Search for the cell housing the specified text and yield its [x, y] center coordinate. 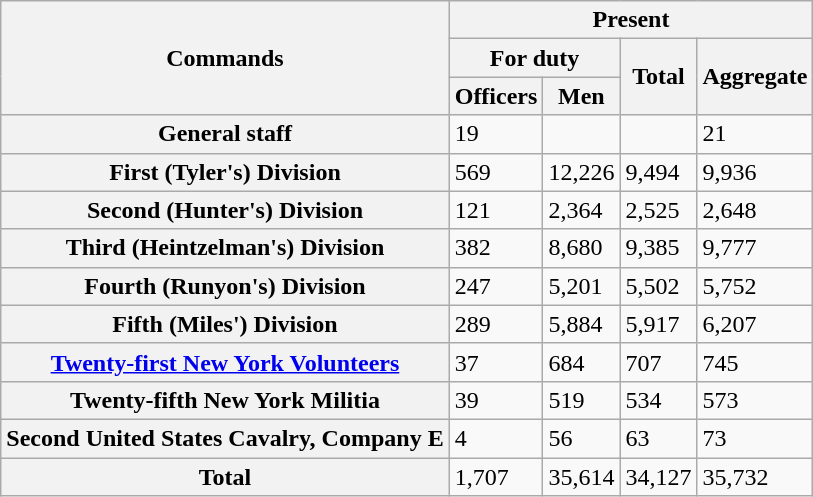
569 [496, 172]
39 [496, 400]
56 [582, 438]
2,525 [658, 210]
5,884 [582, 324]
19 [496, 134]
34,127 [658, 477]
73 [755, 438]
5,752 [755, 286]
519 [582, 400]
5,201 [582, 286]
2,364 [582, 210]
Second United States Cavalry, Company E [225, 438]
745 [755, 362]
12,226 [582, 172]
684 [582, 362]
Second (Hunter's) Division [225, 210]
Men [582, 96]
Fifth (Miles') Division [225, 324]
Twenty-first New York Volunteers [225, 362]
Officers [496, 96]
9,385 [658, 248]
Aggregate [755, 77]
For duty [534, 58]
Commands [225, 58]
247 [496, 286]
1,707 [496, 477]
9,936 [755, 172]
Present [631, 20]
6,207 [755, 324]
289 [496, 324]
21 [755, 134]
8,680 [582, 248]
534 [658, 400]
37 [496, 362]
573 [755, 400]
2,648 [755, 210]
Fourth (Runyon's) Division [225, 286]
4 [496, 438]
Twenty-fifth New York Militia [225, 400]
382 [496, 248]
63 [658, 438]
General staff [225, 134]
35,614 [582, 477]
35,732 [755, 477]
9,494 [658, 172]
121 [496, 210]
707 [658, 362]
Third (Heintzelman's) Division [225, 248]
9,777 [755, 248]
5,502 [658, 286]
5,917 [658, 324]
First (Tyler's) Division [225, 172]
